Pinpoint the cell where the given text exists, returning its [x, y] midpoint coordinate. 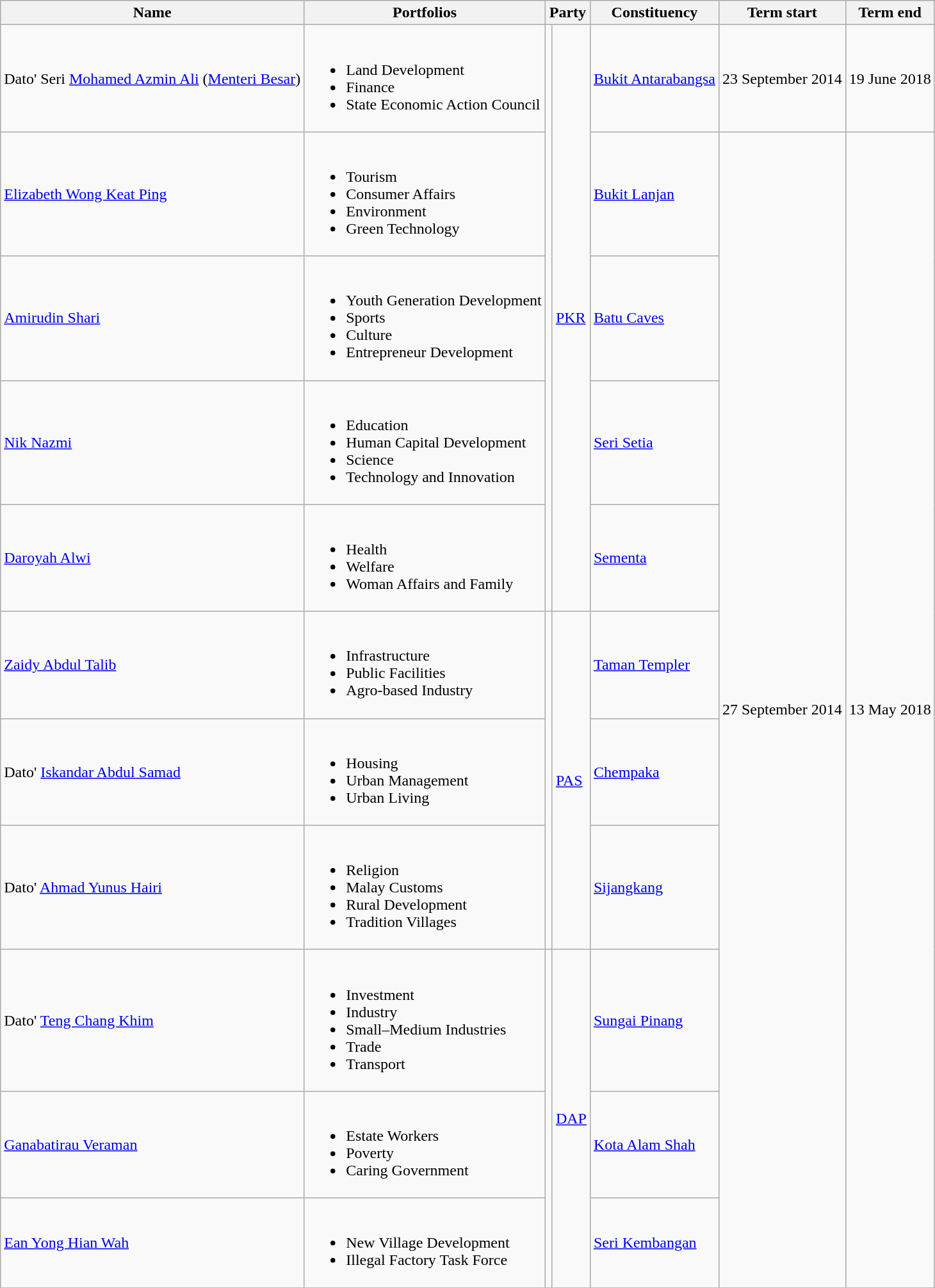
Ganabatirau Veraman [152, 1145]
ReligionMalay CustomsRural DevelopmentTradition Villages [425, 887]
New Village DevelopmentIllegal Factory Task Force [425, 1243]
Estate WorkersPovertyCaring Government [425, 1145]
EducationHuman Capital DevelopmentScienceTechnology and Innovation [425, 442]
Sungai Pinang [654, 1020]
Dato' Ahmad Yunus Hairi [152, 887]
27 September 2014 [782, 710]
PAS [571, 780]
Party [567, 13]
HousingUrban ManagementUrban Living [425, 772]
Dato' Seri Mohamed Azmin Ali (Menteri Besar) [152, 78]
Kota Alam Shah [654, 1145]
HealthWelfareWoman Affairs and Family [425, 558]
Constituency [654, 13]
Zaidy Abdul Talib [152, 664]
Amirudin Shari [152, 318]
Seri Setia [654, 442]
TourismConsumer AffairsEnvironmentGreen Technology [425, 194]
Dato' Iskandar Abdul Samad [152, 772]
Taman Templer [654, 664]
Bukit Lanjan [654, 194]
Land DevelopmentFinanceState Economic Action Council [425, 78]
19 June 2018 [890, 78]
InfrastructurePublic FacilitiesAgro-based Industry [425, 664]
Batu Caves [654, 318]
Seri Kembangan [654, 1243]
Sementa [654, 558]
Nik Nazmi [152, 442]
Name [152, 13]
InvestmentIndustrySmall–Medium IndustriesTradeTransport [425, 1020]
Chempaka [654, 772]
Youth Generation DevelopmentSportsCultureEntrepreneur Development [425, 318]
23 September 2014 [782, 78]
Term end [890, 13]
Portfolios [425, 13]
Ean Yong Hian Wah [152, 1243]
13 May 2018 [890, 710]
Sijangkang [654, 887]
Bukit Antarabangsa [654, 78]
PKR [571, 318]
Dato' Teng Chang Khim [152, 1020]
Elizabeth Wong Keat Ping [152, 194]
Term start [782, 13]
Daroyah Alwi [152, 558]
DAP [571, 1118]
